Search for the cell housing the specified text and yield its [X, Y] center coordinate. 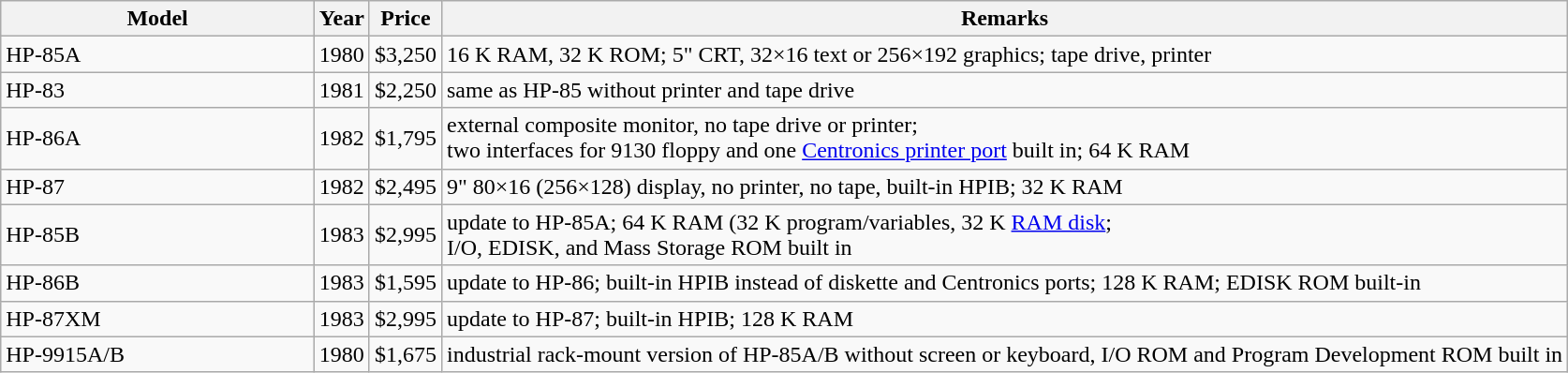
$3,250 [405, 54]
industrial rack-mount version of HP-85A/B without screen or keyboard, I/O ROM and Program Development ROM built in [1004, 354]
external composite monitor, no tape drive or printer;two interfaces for 9130 floppy and one Centronics printer port built in; 64 K RAM [1004, 139]
$1,795 [405, 139]
Price [405, 19]
$1,675 [405, 354]
same as HP-85 without printer and tape drive [1004, 90]
update to HP-86; built-in HPIB instead of diskette and Centronics ports; 128 K RAM; EDISK ROM built-in [1004, 283]
HP-87XM [157, 319]
1981 [341, 90]
Year [341, 19]
HP-85B [157, 234]
Remarks [1004, 19]
$1,595 [405, 283]
HP-86A [157, 139]
9" 80×16 (256×128) display, no printer, no tape, built-in HPIB; 32 K RAM [1004, 186]
HP-83 [157, 90]
$2,495 [405, 186]
16 K RAM, 32 K ROM; 5" CRT, 32×16 text or 256×192 graphics; tape drive, printer [1004, 54]
update to HP-85A; 64 K RAM (32 K program/variables, 32 K RAM disk;I/O, EDISK, and Mass Storage ROM built in [1004, 234]
update to HP-87; built-in HPIB; 128 K RAM [1004, 319]
HP-9915A/B [157, 354]
$2,250 [405, 90]
HP-86B [157, 283]
HP-85A [157, 54]
HP-87 [157, 186]
Model [157, 19]
